Find where the given text appears and provide that cell's center as [x, y] coordinate. 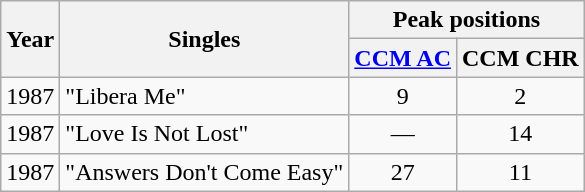
Peak positions [466, 20]
"Love Is Not Lost" [204, 134]
"Libera Me" [204, 96]
9 [403, 96]
CCM AC [403, 58]
Singles [204, 39]
27 [403, 172]
2 [520, 96]
— [403, 134]
"Answers Don't Come Easy" [204, 172]
14 [520, 134]
11 [520, 172]
CCM CHR [520, 58]
Year [30, 39]
